Return the [x, y] coordinate for the center point of the cell that contains the specified text.  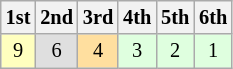
4th [137, 17]
1st [18, 17]
9 [18, 51]
5th [175, 17]
6 [56, 51]
3 [137, 51]
1 [213, 51]
6th [213, 17]
4 [98, 51]
3rd [98, 17]
2nd [56, 17]
2 [175, 51]
